Capture the cell that displays the provided text and extract its [X, Y] central coordinate. 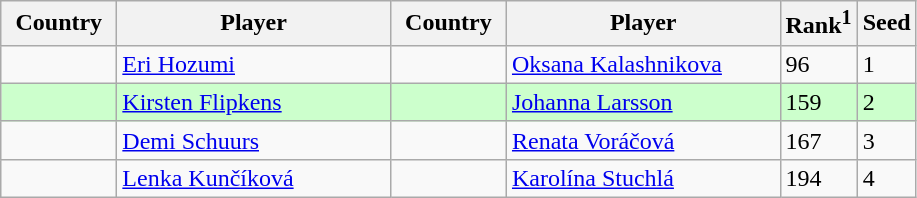
Karolína Stuchlá [643, 178]
Demi Schuurs [254, 140]
96 [818, 64]
Oksana Kalashnikova [643, 64]
Johanna Larsson [643, 102]
Seed [886, 24]
1 [886, 64]
Eri Hozumi [254, 64]
Lenka Kunčíková [254, 178]
Rank1 [818, 24]
Renata Voráčová [643, 140]
Kirsten Flipkens [254, 102]
167 [818, 140]
4 [886, 178]
194 [818, 178]
3 [886, 140]
2 [886, 102]
159 [818, 102]
